Determine the (X, Y) coordinate at the center of the cell enclosing the given text.  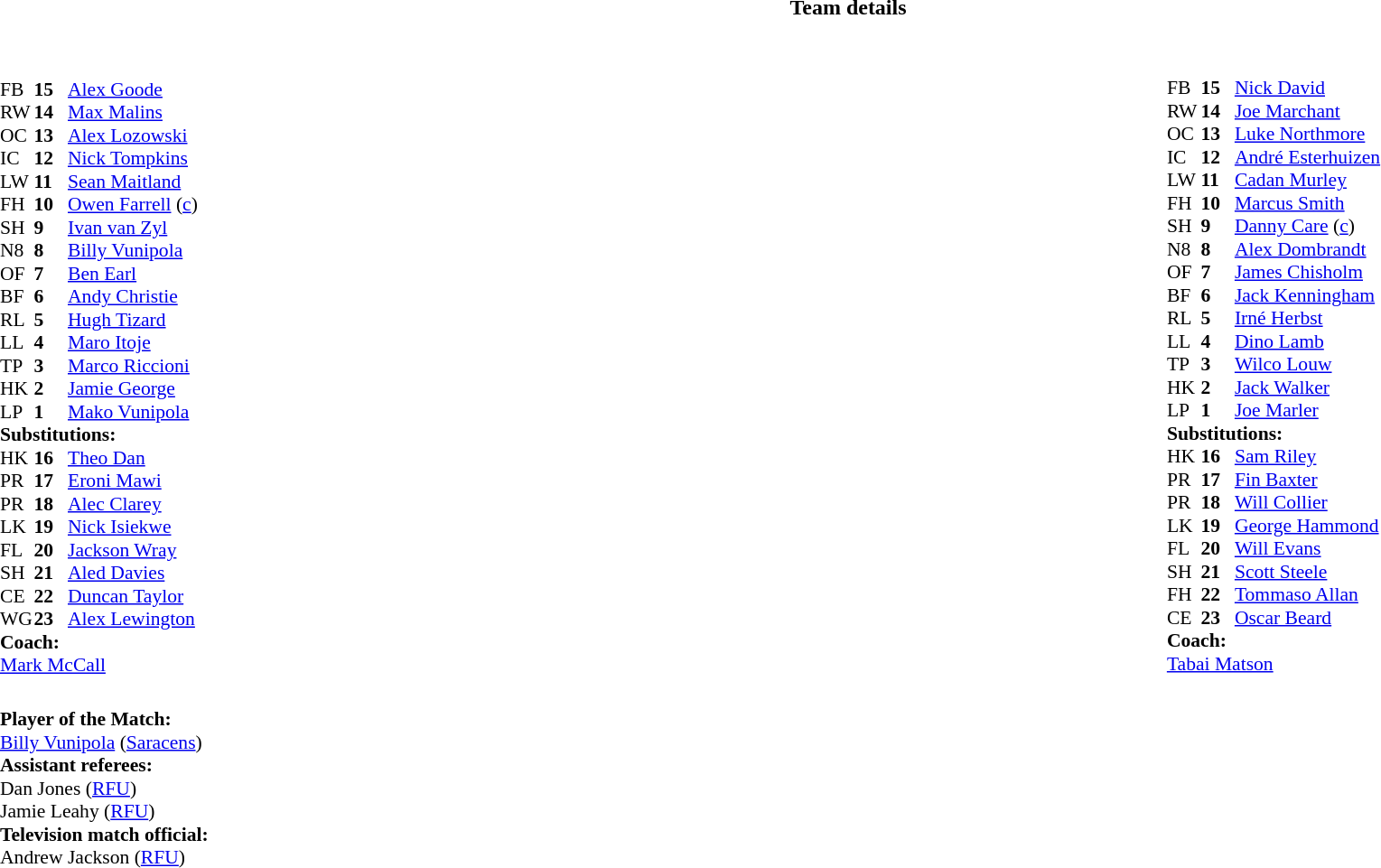
Maro Itoje (133, 342)
Alex Lozowski (133, 135)
Irné Herbst (1308, 319)
Oscar Beard (1308, 618)
Joe Marchant (1308, 111)
Hugh Tizard (133, 320)
Will Evans (1308, 548)
Jack Walker (1308, 387)
Joe Marler (1308, 411)
Scott Steele (1308, 572)
Jack Kenningham (1308, 295)
Cadan Murley (1308, 180)
Ben Earl (133, 274)
Jackson Wray (133, 550)
Nick Isiekwe (133, 527)
Duncan Taylor (133, 596)
Owen Farrell (c) (133, 205)
Ivan van Zyl (133, 228)
Luke Northmore (1308, 135)
Mark McCall (99, 666)
Mako Vunipola (133, 412)
Alex Goode (133, 89)
Jamie George (133, 389)
Alec Clarey (133, 504)
Marco Riccioni (133, 366)
WG (17, 619)
Fin Baxter (1308, 480)
George Hammond (1308, 526)
André Esterhuizen (1308, 157)
James Chisholm (1308, 272)
Aled Davies (133, 574)
Tommaso Allan (1308, 595)
Andy Christie (133, 297)
Nick David (1308, 88)
Theo Dan (133, 458)
Billy Vunipola (133, 250)
Will Collier (1308, 503)
Tabai Matson (1274, 664)
Sam Riley (1308, 456)
Sean Maitland (133, 182)
Nick Tompkins (133, 158)
Max Malins (133, 113)
Dino Lamb (1308, 341)
Alex Dombrandt (1308, 249)
Alex Lewington (133, 619)
Eroni Mawi (133, 481)
Wilco Louw (1308, 364)
Marcus Smith (1308, 203)
Danny Care (c) (1308, 227)
